Detect which cell encompasses the target text, then output its [X, Y] center coordinate. 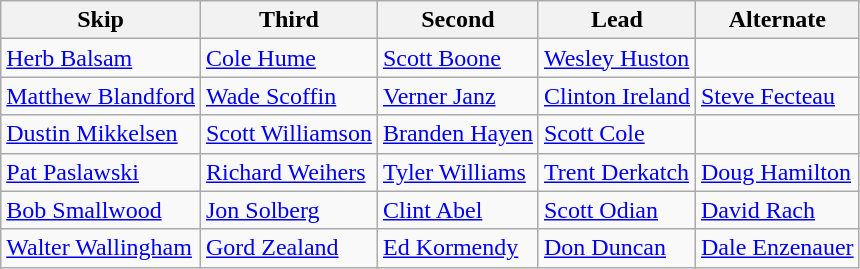
David Rach [777, 210]
Jon Solberg [288, 210]
Herb Balsam [101, 58]
Walter Wallingham [101, 248]
Branden Hayen [458, 134]
Dale Enzenauer [777, 248]
Cole Hume [288, 58]
Dustin Mikkelsen [101, 134]
Tyler Williams [458, 172]
Steve Fecteau [777, 96]
Don Duncan [616, 248]
Wesley Huston [616, 58]
Wade Scoffin [288, 96]
Doug Hamilton [777, 172]
Matthew Blandford [101, 96]
Scott Boone [458, 58]
Ed Kormendy [458, 248]
Alternate [777, 20]
Pat Paslawski [101, 172]
Skip [101, 20]
Richard Weihers [288, 172]
Clint Abel [458, 210]
Clinton Ireland [616, 96]
Lead [616, 20]
Gord Zealand [288, 248]
Scott Odian [616, 210]
Scott Cole [616, 134]
Trent Derkatch [616, 172]
Verner Janz [458, 96]
Scott Williamson [288, 134]
Bob Smallwood [101, 210]
Second [458, 20]
Third [288, 20]
